Capture the cell that displays the provided text and extract its (X, Y) central coordinate. 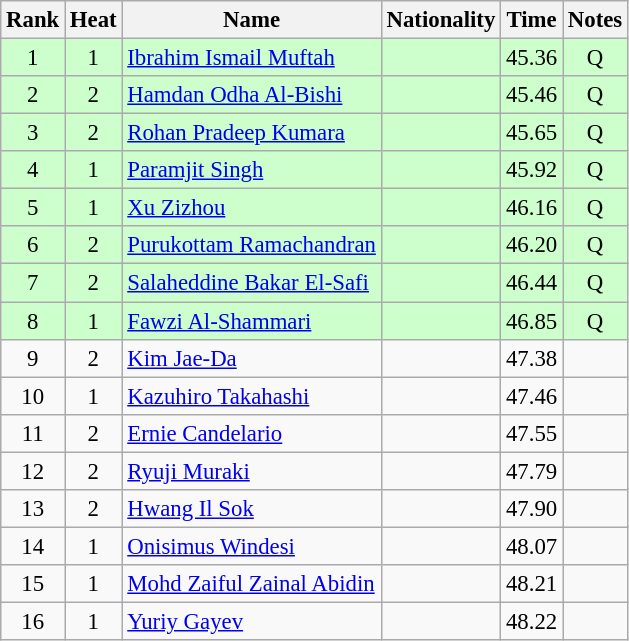
Mohd Zaiful Zainal Abidin (252, 584)
Nationality (440, 20)
10 (33, 396)
Purukottam Ramachandran (252, 245)
7 (33, 283)
Heat (94, 20)
6 (33, 245)
12 (33, 471)
Ibrahim Ismail Muftah (252, 58)
Hamdan Odha Al-Bishi (252, 95)
45.92 (532, 170)
45.65 (532, 133)
46.44 (532, 283)
Kim Jae-Da (252, 358)
47.90 (532, 509)
13 (33, 509)
11 (33, 433)
Paramjit Singh (252, 170)
Ernie Candelario (252, 433)
45.36 (532, 58)
Salaheddine Bakar El-Safi (252, 283)
Time (532, 20)
Hwang Il Sok (252, 509)
46.20 (532, 245)
47.38 (532, 358)
16 (33, 621)
48.07 (532, 546)
Ryuji Muraki (252, 471)
3 (33, 133)
8 (33, 321)
Notes (594, 20)
Kazuhiro Takahashi (252, 396)
Name (252, 20)
Yuriy Gayev (252, 621)
Xu Zizhou (252, 208)
9 (33, 358)
47.46 (532, 396)
45.46 (532, 95)
4 (33, 170)
48.21 (532, 584)
14 (33, 546)
Rohan Pradeep Kumara (252, 133)
46.85 (532, 321)
46.16 (532, 208)
5 (33, 208)
48.22 (532, 621)
Fawzi Al-Shammari (252, 321)
15 (33, 584)
Rank (33, 20)
47.55 (532, 433)
Onisimus Windesi (252, 546)
47.79 (532, 471)
